Identify which cell holds the provided text, then report its [X, Y] central coordinate. 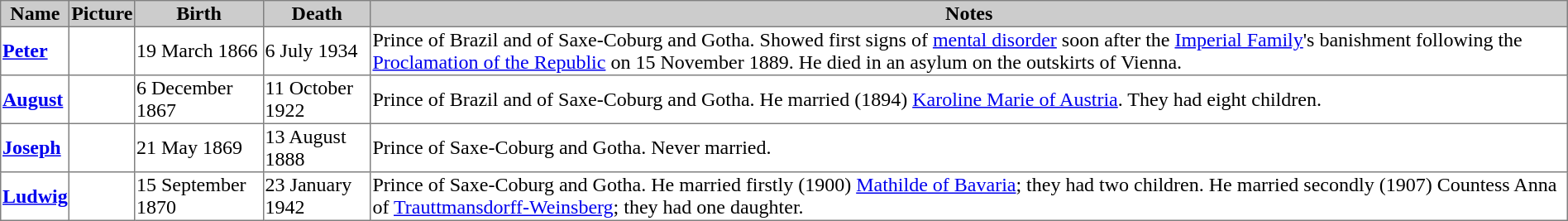
Prince of Saxe-Coburg and Gotha. Never married. [969, 147]
Ludwig [35, 196]
Name [35, 14]
13 August 1888 [317, 147]
19 March 1866 [199, 50]
Birth [199, 14]
Joseph [35, 147]
11 October 1922 [317, 99]
August [35, 99]
6 July 1934 [317, 50]
21 May 1869 [199, 147]
Death [317, 14]
23 January 1942 [317, 196]
Notes [969, 14]
15 September 1870 [199, 196]
Picture [103, 14]
6 December 1867 [199, 99]
Prince of Brazil and of Saxe-Coburg and Gotha. He married (1894) Karoline Marie of Austria. They had eight children. [969, 99]
Peter [35, 50]
